Scan for the cell matching the given text and deliver its [X, Y] coordinate at center. 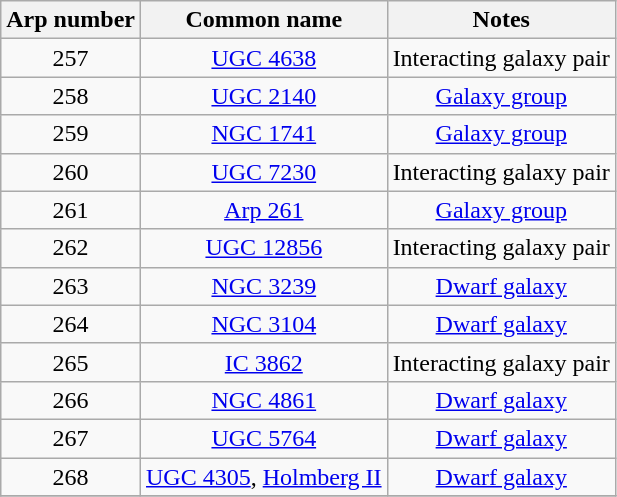
IC 3862 [264, 362]
Notes [501, 20]
UGC 4305, Holmberg II [264, 477]
263 [71, 286]
Arp number [71, 20]
265 [71, 362]
258 [71, 96]
NGC 1741 [264, 134]
259 [71, 134]
UGC 4638 [264, 58]
266 [71, 400]
261 [71, 210]
264 [71, 324]
260 [71, 172]
NGC 3239 [264, 286]
267 [71, 438]
UGC 5764 [264, 438]
UGC 2140 [264, 96]
NGC 4861 [264, 400]
UGC 7230 [264, 172]
Common name [264, 20]
257 [71, 58]
Arp 261 [264, 210]
262 [71, 248]
NGC 3104 [264, 324]
UGC 12856 [264, 248]
268 [71, 477]
